Return (x, y) of the center of cell containing provided text 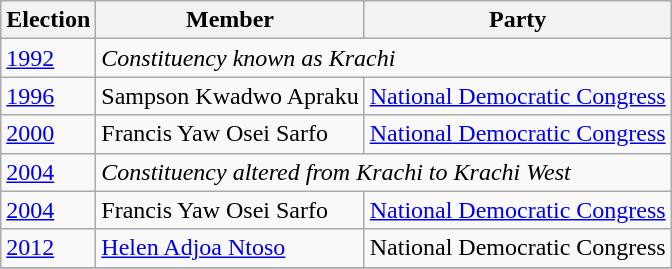
Helen Adjoa Ntoso (230, 248)
2000 (48, 134)
1992 (48, 58)
1996 (48, 96)
Sampson Kwadwo Apraku (230, 96)
Member (230, 20)
Constituency known as Krachi (384, 58)
Election (48, 20)
2012 (48, 248)
Party (518, 20)
Constituency altered from Krachi to Krachi West (384, 172)
